Detect which cell encompasses the target text, then output its [x, y] center coordinate. 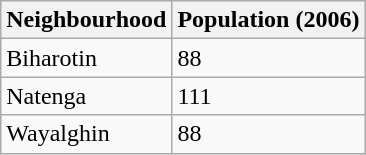
Wayalghin [86, 134]
Neighbourhood [86, 20]
111 [268, 96]
Biharotin [86, 58]
Population (2006) [268, 20]
Natenga [86, 96]
